Determine the (x, y) coordinate at the center of the cell enclosing the given text.  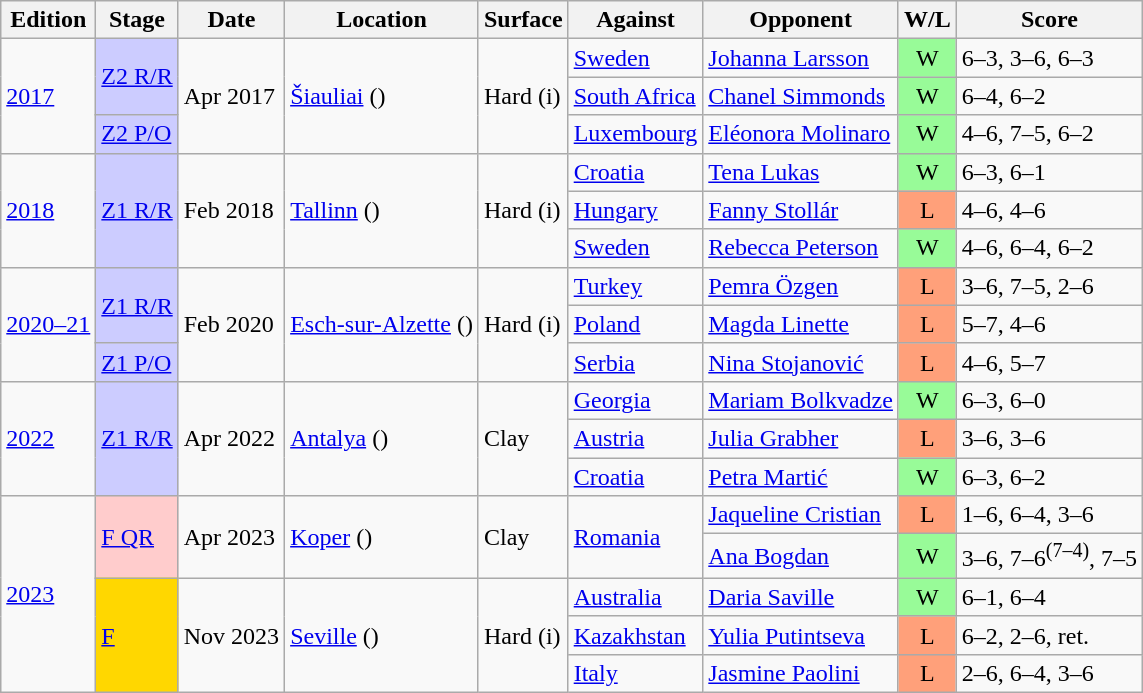
Feb 2020 (231, 324)
2–6, 6–4, 3–6 (1049, 673)
5–7, 4–6 (1049, 324)
6–3, 6–2 (1049, 477)
Seville () (382, 635)
Koper () (382, 538)
Apr 2017 (231, 96)
Fanny Stollár (801, 210)
Surface (523, 20)
Romania (636, 538)
W/L (927, 20)
Serbia (636, 362)
2023 (48, 594)
Yulia Putintseva (801, 635)
Mariam Bolkvadze (801, 400)
4–6, 4–6 (1049, 210)
3–6, 3–6 (1049, 438)
Johanna Larsson (801, 58)
Australia (636, 597)
Nina Stojanović (801, 362)
Rebecca Peterson (801, 248)
Petra Martić (801, 477)
1–6, 6–4, 3–6 (1049, 515)
4–6, 5–7 (1049, 362)
Score (1049, 20)
Date (231, 20)
Šiauliai () (382, 96)
Pemra Özgen (801, 286)
Against (636, 20)
Location (382, 20)
Z2 P/O (137, 134)
Luxembourg (636, 134)
2022 (48, 438)
4–6, 6–4, 6–2 (1049, 248)
Italy (636, 673)
Daria Saville (801, 597)
Z2 R/R (137, 77)
2017 (48, 96)
Julia Grabher (801, 438)
Esch-sur-Alzette () (382, 324)
Eléonora Molinaro (801, 134)
Edition (48, 20)
6–3, 3–6, 6–3 (1049, 58)
Tallinn () (382, 210)
Kazakhstan (636, 635)
Ana Bogdan (801, 556)
South Africa (636, 96)
Chanel Simmonds (801, 96)
Apr 2022 (231, 438)
Hungary (636, 210)
Tena Lukas (801, 172)
Opponent (801, 20)
Magda Linette (801, 324)
6–3, 6–0 (1049, 400)
Feb 2018 (231, 210)
4–6, 7–5, 6–2 (1049, 134)
3–6, 7–5, 2–6 (1049, 286)
6–3, 6–1 (1049, 172)
Jasmine Paolini (801, 673)
Antalya () (382, 438)
Poland (636, 324)
Turkey (636, 286)
6–4, 6–2 (1049, 96)
Jaqueline Cristian (801, 515)
Nov 2023 (231, 635)
6–2, 2–6, ret. (1049, 635)
Z1 P/O (137, 362)
3–6, 7–6(7–4), 7–5 (1049, 556)
Stage (137, 20)
2018 (48, 210)
F QR (137, 538)
6–1, 6–4 (1049, 597)
Georgia (636, 400)
F (137, 635)
Apr 2023 (231, 538)
2020–21 (48, 324)
Austria (636, 438)
